Capture the cell that displays the provided text and extract its (x, y) central coordinate. 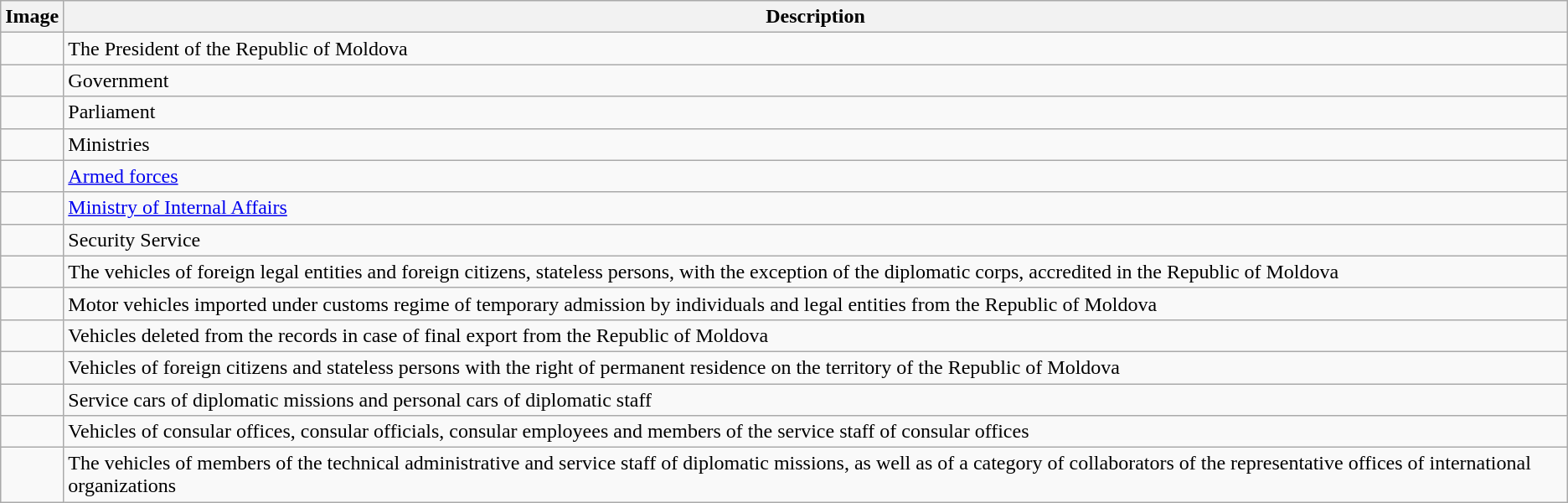
Government (816, 80)
Motor vehicles imported under customs regime of temporary admission by individuals and legal entities from the Republic of Moldova (816, 303)
Ministries (816, 144)
Vehicles of foreign citizens and stateless persons with the right of permanent residence on the territory of the Republic of Moldova (816, 367)
Description (816, 17)
Image (32, 17)
Parliament (816, 112)
Security Service (816, 240)
Vehicles of consular offices, consular officials, consular employees and members of the service staff of consular offices (816, 432)
The President of the Republic of Moldova (816, 49)
Vehicles deleted from the records in case of final export from the Republic of Moldova (816, 335)
Armed forces (816, 176)
Ministry of Internal Affairs (816, 208)
Service cars of diplomatic missions and personal cars of diplomatic staff (816, 400)
